Identify which cell holds the provided text, then report its (x, y) central coordinate. 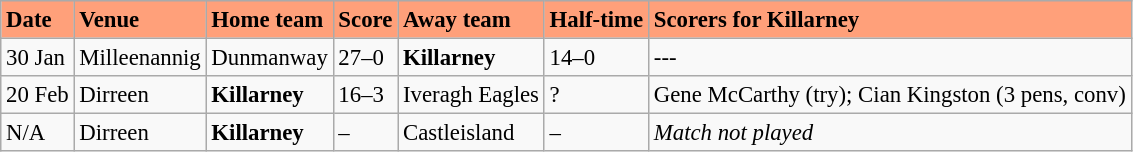
Gene McCarthy (try); Cian Kingston (3 pens, conv) (890, 94)
16–3 (366, 94)
30 Jan (38, 57)
Match not played (890, 132)
N/A (38, 132)
Milleenannig (140, 57)
Score (366, 19)
14–0 (596, 57)
Venue (140, 19)
27–0 (366, 57)
20 Feb (38, 94)
Half-time (596, 19)
Iveragh Eagles (472, 94)
Dunmanway (270, 57)
Home team (270, 19)
Castleisland (472, 132)
Scorers for Killarney (890, 19)
? (596, 94)
--- (890, 57)
Away team (472, 19)
Date (38, 19)
